Return [x, y] of the center of cell containing provided text 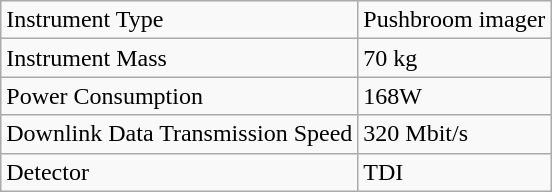
Power Consumption [180, 96]
Instrument Type [180, 20]
70 kg [454, 58]
320 Mbit/s [454, 134]
Instrument Mass [180, 58]
168W [454, 96]
Pushbroom imager [454, 20]
Detector [180, 172]
Downlink Data Transmission Speed [180, 134]
TDI [454, 172]
